Pinpoint the cell where the given text exists, returning its [X, Y] midpoint coordinate. 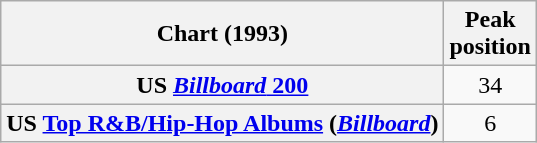
Peak position [490, 34]
34 [490, 85]
6 [490, 123]
US Top R&B/Hip-Hop Albums (Billboard) [222, 123]
Chart (1993) [222, 34]
US Billboard 200 [222, 85]
